Provide the (X, Y) coordinate of the cell's center where the given text is located.  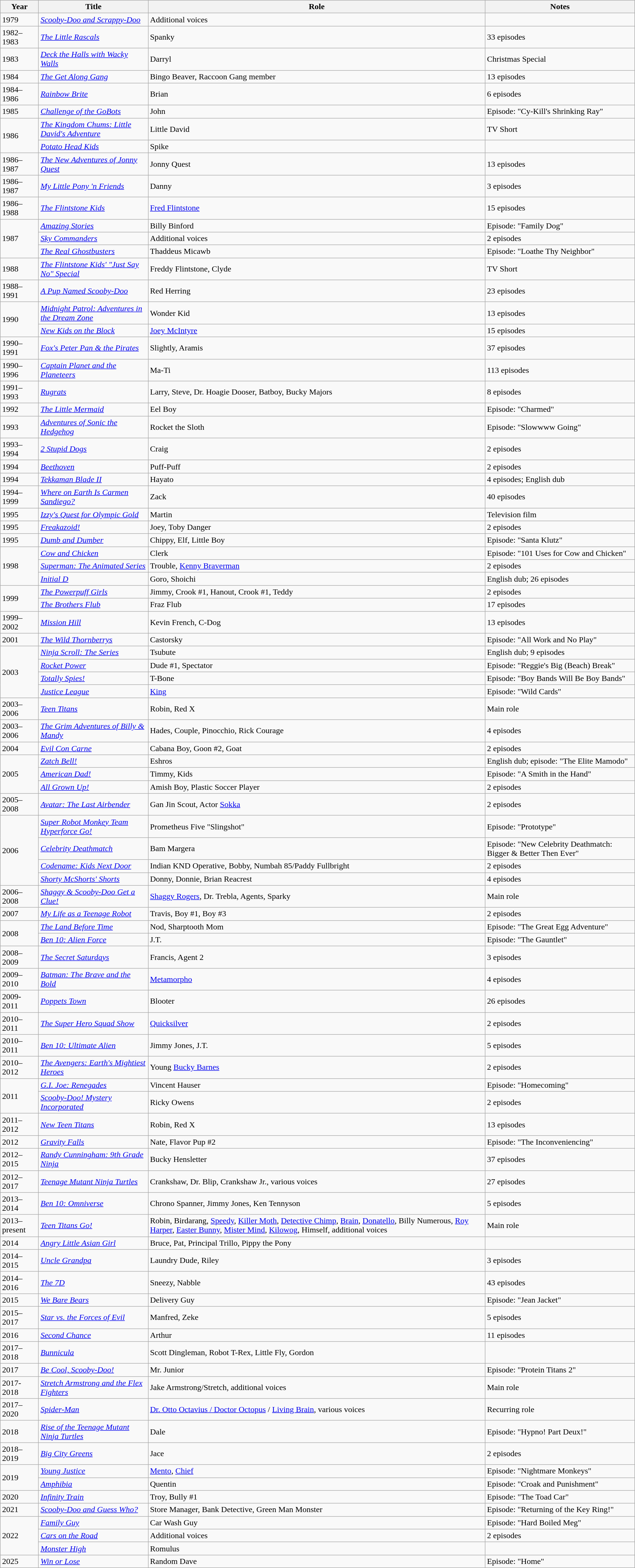
Spike (317, 146)
Episode: "Loathe Thy Neighbor" (560, 252)
1998 (20, 566)
2015 (20, 1300)
2017 (20, 1370)
Recurring role (560, 1409)
Episode: "Charmed" (560, 409)
The New Adventures of Jonny Quest (94, 164)
Rocket the Sloth (317, 427)
Gan Jin Scout, Actor Sokka (317, 805)
Store Manager, Bank Detective, Green Man Monster (317, 1510)
Joey, Toby Danger (317, 527)
Eshros (317, 761)
Trouble, Kenny Braverman (317, 566)
Episode: "Prototype" (560, 826)
Young Justice (94, 1471)
2010–2012 (20, 1068)
The Super Hero Squad Show (94, 1023)
Rocket Power (94, 665)
2015–2017 (20, 1317)
Scooby-Doo and Scrappy-Doo (94, 20)
English dub; 9 episodes (560, 652)
Episode: "Slowwww Going" (560, 427)
Batman: The Brave and the Bold (94, 979)
The Brothers Flub (94, 605)
Tekkaman Blade II (94, 479)
Amphibia (94, 1484)
Angry Little Asian Girl (94, 1243)
Eel Boy (317, 409)
Spider-Man (94, 1409)
Delivery Guy (317, 1300)
Justice League (94, 691)
Fred Flintstone (317, 208)
Episode: "All Work and No Play" (560, 640)
2004 (20, 748)
Dude #1, Spectator (317, 665)
2021 (20, 1510)
King (317, 691)
1988 (20, 269)
Francis, Agent 2 (317, 957)
Ben 10: Omniverse (94, 1203)
Jimmy Jones, J.T. (317, 1045)
1986–1988 (20, 208)
Shaggy Rogers, Dr. Trebla, Agents, Sparky (317, 896)
My Life as a Teenage Robot (94, 914)
Initial D (94, 579)
Episode: "Jean Jacket" (560, 1300)
Hayato (317, 479)
Episode: "Cy-Kill's Shrinking Ray" (560, 112)
Chippy, Elf, Little Boy (317, 540)
Episode: "Returning of the Key Ring!" (560, 1510)
2016 (20, 1335)
Mento, Chief (317, 1471)
2011 (20, 1096)
Shaggy & Scooby-Doo Get a Clue! (94, 896)
2017–2018 (20, 1352)
Craig (317, 449)
Chrono Spanner, Jimmy Jones, Ken Tennyson (317, 1203)
The Flintstone Kids' "Just Say No" Special (94, 269)
Crankshaw, Dr. Blip, Crankshaw Jr., various voices (317, 1182)
Randy Cunningham: 9th Grade Ninja (94, 1159)
Big City Greens (94, 1453)
English dub; 26 episodes (560, 579)
Episode: "Wild Cards" (560, 691)
Darryl (317, 59)
Episode: "101 Uses for Cow and Chicken" (560, 553)
1984 (20, 77)
Captain Planet and the Planeteers (94, 370)
Win or Lose (94, 1561)
Vincent Hauser (317, 1085)
Midnight Patrol: Adventures in the Dream Zone (94, 313)
2008–2009 (20, 957)
Where on Earth Is Carmen Sandiego? (94, 497)
The Secret Saturdays (94, 957)
Sky Commanders (94, 239)
Title (94, 7)
Cow and Chicken (94, 553)
Bucky Hensletter (317, 1159)
Episode: "Croak and Punishment" (560, 1484)
1993–1994 (20, 449)
2017-2018 (20, 1388)
Evil Con Carne (94, 748)
Episode: "New Celebrity Deathmatch: Bigger & Better Then Ever" (560, 849)
Teenage Mutant Ninja Turtles (94, 1182)
Ma-Ti (317, 370)
43 episodes (560, 1283)
27 episodes (560, 1182)
Puff-Puff (317, 466)
The 7D (94, 1283)
Episode: "Home" (560, 1561)
2020 (20, 1497)
The Little Rascals (94, 37)
Danny (317, 186)
Poppets Town (94, 1001)
1979 (20, 20)
New Kids on the Block (94, 330)
2022 (20, 1535)
Ricky Owens (317, 1102)
Year (20, 7)
Brian (317, 94)
1999–2002 (20, 622)
1990 (20, 319)
Random Dave (317, 1561)
Mr. Junior (317, 1370)
1990–1996 (20, 370)
4 episodes; English dub (560, 479)
2001 (20, 640)
Hades, Couple, Pinocchio, Rick Courage (317, 731)
Celebrity Deathmatch (94, 849)
23 episodes (560, 291)
Adventures of Sonic the Hedgehog (94, 427)
2014–2016 (20, 1283)
8 episodes (560, 392)
English dub; episode: "The Elite Mamodo" (560, 761)
Nod, Sharptooth Mom (317, 927)
Episode: "The Toad Car" (560, 1497)
1993 (20, 427)
Castorsky (317, 640)
Travis, Boy #1, Boy #3 (317, 914)
Family Guy (94, 1523)
The Wild Thornberrys (94, 640)
1992 (20, 409)
We Bare Bears (94, 1300)
Manfred, Zeke (317, 1317)
Star vs. the Forces of Evil (94, 1317)
Shorty McShorts' Shorts (94, 879)
G.I. Joe: Renegades (94, 1085)
Quicksilver (317, 1023)
2005–2008 (20, 805)
Notes (560, 7)
Role (317, 7)
1990–1991 (20, 348)
Young Bucky Barnes (317, 1068)
The Flintstone Kids (94, 208)
The Real Ghostbusters (94, 252)
Scooby-Doo! Mystery Incorporated (94, 1102)
2018–2019 (20, 1453)
All Grown Up! (94, 787)
The Land Before Time (94, 927)
Amish Boy, Plastic Soccer Player (317, 787)
Slightly, Aramis (317, 348)
Scooby-Doo and Guess Who? (94, 1510)
Troy, Bully #1 (317, 1497)
Kevin French, C-Dog (317, 622)
Fox's Peter Pan & the Pirates (94, 348)
The Get Along Gang (94, 77)
2025 (20, 1561)
Red Herring (317, 291)
A Pup Named Scooby-Doo (94, 291)
Episode: "A Smith in the Hand" (560, 774)
1983 (20, 59)
Bunnicula (94, 1352)
2007 (20, 914)
Laundry Dude, Riley (317, 1260)
Jace (317, 1453)
Dumb and Dumber (94, 540)
Rainbow Brite (94, 94)
The Avengers: Earth's Mightiest Heroes (94, 1068)
2006–2008 (20, 896)
Bruce, Pat, Principal Trillo, Pippy the Pony (317, 1243)
Jonny Quest (317, 164)
Scott Dingleman, Robot T-Rex, Little Fly, Gordon (317, 1352)
Challenge of the GoBots (94, 112)
2011–2012 (20, 1125)
American Dad! (94, 774)
Rise of the Teenage Mutant Ninja Turtles (94, 1432)
Freakazoid! (94, 527)
Episode: "Nightmare Monkeys" (560, 1471)
1982–1983 (20, 37)
Teen Titans Go! (94, 1226)
Infinity Train (94, 1497)
11 episodes (560, 1335)
1987 (20, 238)
2008 (20, 933)
Zatch Bell! (94, 761)
Thaddeus Micawb (317, 252)
The Grim Adventures of Billy & Mandy (94, 731)
1985 (20, 112)
Be Cool, Scooby-Doo! (94, 1370)
New Teen Titans (94, 1125)
2 Stupid Dogs (94, 449)
1986 (20, 136)
1991–1993 (20, 392)
Superman: The Animated Series (94, 566)
Sneezy, Nabble (317, 1283)
2014 (20, 1243)
40 episodes (560, 497)
Gravity Falls (94, 1142)
6 episodes (560, 94)
Episode: "Homecoming" (560, 1085)
2013–2014 (20, 1203)
1984–1986 (20, 94)
2003 (20, 672)
Jimmy, Crook #1, Hanout, Crook #1, Teddy (317, 592)
Deck the Halls with Wacky Walls (94, 59)
17 episodes (560, 605)
Codename: Kids Next Door (94, 866)
Dale (317, 1432)
The Powerpuff Girls (94, 592)
Episode: "The Great Egg Adventure" (560, 927)
Mission Hill (94, 622)
Nate, Flavor Pup #2 (317, 1142)
Blooter (317, 1001)
Dr. Otto Octavius / Doctor Octopus / Living Brain, various voices (317, 1409)
Arthur (317, 1335)
T-Bone (317, 678)
J.T. (317, 940)
Second Chance (94, 1335)
Episode: "Reggie's Big (Beach) Break" (560, 665)
33 episodes (560, 37)
Romulus (317, 1548)
2013–present (20, 1226)
Episode: "The Inconveniencing" (560, 1142)
The Little Mermaid (94, 409)
2019 (20, 1477)
Goro, Shoichi (317, 579)
2009–2010 (20, 979)
Zack (317, 497)
Episode: "Santa Klutz" (560, 540)
Rugrats (94, 392)
2006 (20, 850)
Ben 10: Alien Force (94, 940)
My Little Pony 'n Friends (94, 186)
26 episodes (560, 1001)
Monster High (94, 1548)
Martin (317, 514)
Episode: "Hard Boiled Meg" (560, 1523)
Television film (560, 514)
Clerk (317, 553)
Jake Armstrong/Stretch, additional voices (317, 1388)
2014–2015 (20, 1260)
Timmy, Kids (317, 774)
Little David (317, 129)
Uncle Grandpa (94, 1260)
John (317, 112)
Avatar: The Last Airbender (94, 805)
Ben 10: Ultimate Alien (94, 1045)
Quentin (317, 1484)
Episode: "Hypno! Part Deux!" (560, 1432)
Spanky (317, 37)
Episode: "Protein Titans 2" (560, 1370)
Cars on the Road (94, 1535)
Donny, Donnie, Brian Reacrest (317, 879)
Totally Spies! (94, 678)
Episode: "The Gauntlet" (560, 940)
Tsubute (317, 652)
2017–2020 (20, 1409)
2018 (20, 1432)
2012–2015 (20, 1159)
1999 (20, 598)
Indian KND Operative, Bobby, Numbah 85/Paddy Fullbright (317, 866)
Ninja Scroll: The Series (94, 652)
Billy Binford (317, 225)
Larry, Steve, Dr. Hoagie Dooser, Batboy, Bucky Majors (317, 392)
Freddy Flintstone, Clyde (317, 269)
1994–1999 (20, 497)
Stretch Armstrong and the Flex Fighters (94, 1388)
2009-2011 (20, 1001)
Episode: "Boy Bands Will Be Boy Bands" (560, 678)
Bam Margera (317, 849)
Prometheus Five "Slingshot" (317, 826)
Teen Titans (94, 708)
Wonder Kid (317, 313)
Car Wash Guy (317, 1523)
2012 (20, 1142)
113 episodes (560, 370)
Izzy's Quest for Olympic Gold (94, 514)
Bingo Beaver, Raccoon Gang member (317, 77)
Fraz Flub (317, 605)
Super Robot Monkey Team Hyperforce Go! (94, 826)
Joey McIntyre (317, 330)
Episode: "Family Dog" (560, 225)
Beethoven (94, 466)
Potato Head Kids (94, 146)
The Kingdom Chums: Little David's Adventure (94, 129)
1988–1991 (20, 291)
2012–2017 (20, 1182)
2005 (20, 774)
Amazing Stories (94, 225)
Metamorpho (317, 979)
Christmas Special (560, 59)
Cabana Boy, Goon #2, Goat (317, 748)
